Determine the [X, Y] coordinate at the center of the cell enclosing the given text.  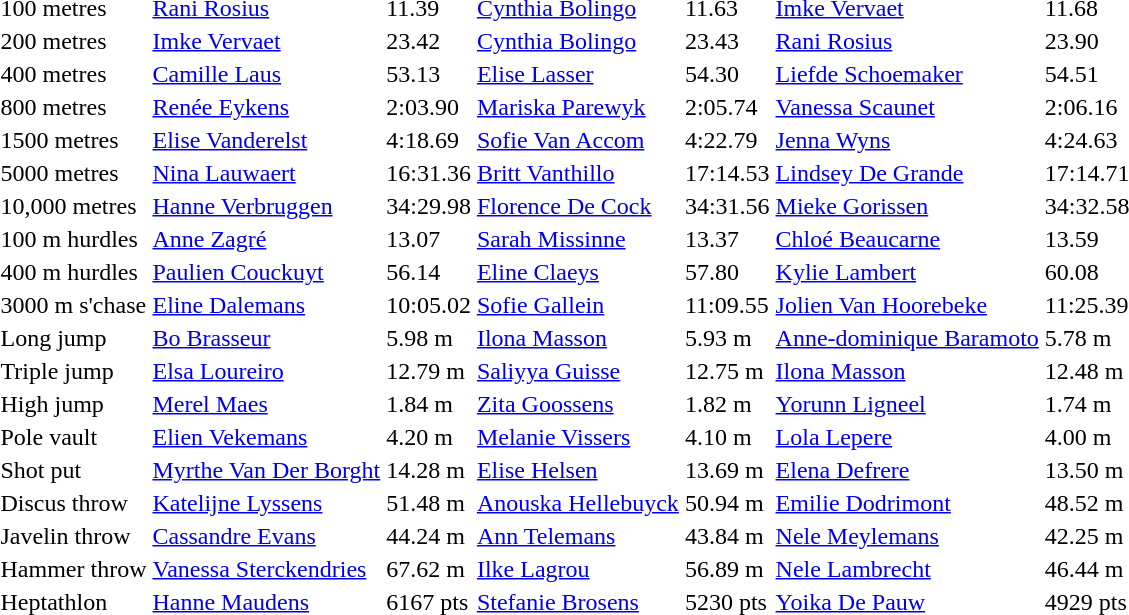
Eline Dalemans [266, 305]
Anne Zagré [266, 239]
13.07 [429, 239]
Yorunn Ligneel [907, 404]
Vanessa Sterckendries [266, 569]
Elsa Loureiro [266, 371]
11:09.55 [727, 305]
Jolien Van Hoorebeke [907, 305]
14.28 m [429, 470]
34:31.56 [727, 206]
Saliyya Guisse [578, 371]
Nele Meylemans [907, 536]
Cynthia Bolingo [578, 41]
Sofie Van Accom [578, 140]
Mariska Parewyk [578, 107]
Florence De Cock [578, 206]
53.13 [429, 74]
Ilke Lagrou [578, 569]
Vanessa Scaunet [907, 107]
Anouska Hellebuyck [578, 503]
67.62 m [429, 569]
Ann Telemans [578, 536]
43.84 m [727, 536]
57.80 [727, 272]
56.14 [429, 272]
2:03.90 [429, 107]
Sarah Missinne [578, 239]
Katelijne Lyssens [266, 503]
Chloé Beaucarne [907, 239]
17:14.53 [727, 173]
13.37 [727, 239]
Melanie Vissers [578, 437]
56.89 m [727, 569]
Jenna Wyns [907, 140]
Kylie Lambert [907, 272]
Zita Goossens [578, 404]
Myrthe Van Der Borght [266, 470]
Elien Vekemans [266, 437]
16:31.36 [429, 173]
4:18.69 [429, 140]
10:05.02 [429, 305]
Lola Lepere [907, 437]
12.75 m [727, 371]
51.48 m [429, 503]
2:05.74 [727, 107]
Nele Lambrecht [907, 569]
34:29.98 [429, 206]
4:22.79 [727, 140]
5.93 m [727, 338]
4.10 m [727, 437]
Emilie Dodrimont [907, 503]
Camille Laus [266, 74]
1.84 m [429, 404]
44.24 m [429, 536]
50.94 m [727, 503]
Paulien Couckuyt [266, 272]
Nina Lauwaert [266, 173]
5.98 m [429, 338]
Elise Helsen [578, 470]
Imke Vervaet [266, 41]
Eline Claeys [578, 272]
Elena Defrere [907, 470]
Sofie Gallein [578, 305]
Britt Vanthillo [578, 173]
Liefde Schoemaker [907, 74]
13.69 m [727, 470]
12.79 m [429, 371]
Mieke Gorissen [907, 206]
Elise Lasser [578, 74]
1.82 m [727, 404]
23.42 [429, 41]
Anne-dominique Baramoto [907, 338]
Cassandre Evans [266, 536]
Merel Maes [266, 404]
54.30 [727, 74]
Elise Vanderelst [266, 140]
23.43 [727, 41]
Hanne Verbruggen [266, 206]
Bo Brasseur [266, 338]
Lindsey De Grande [907, 173]
4.20 m [429, 437]
Renée Eykens [266, 107]
Rani Rosius [907, 41]
